Scan for the cell matching the given text and deliver its (x, y) coordinate at center. 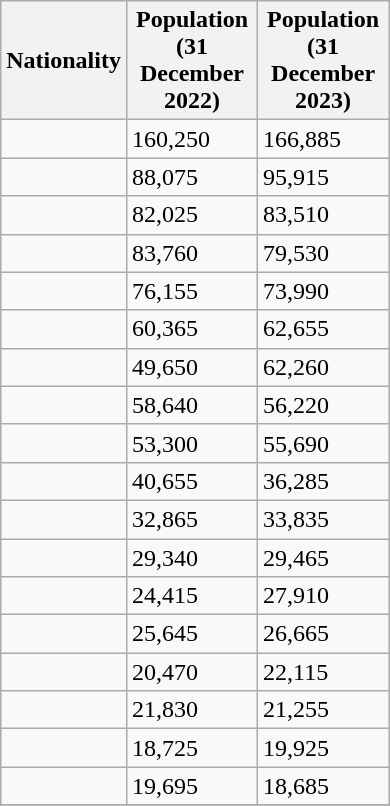
21,830 (192, 710)
24,415 (192, 596)
79,530 (324, 253)
22,115 (324, 672)
53,300 (192, 443)
32,865 (192, 519)
40,655 (192, 481)
73,990 (324, 291)
19,695 (192, 786)
33,835 (324, 519)
76,155 (192, 291)
166,885 (324, 139)
83,510 (324, 215)
25,645 (192, 634)
18,725 (192, 748)
27,910 (324, 596)
58,640 (192, 405)
95,915 (324, 177)
Nationality (64, 60)
49,650 (192, 367)
160,250 (192, 139)
29,465 (324, 557)
Population (31 December 2022) (192, 60)
20,470 (192, 672)
29,340 (192, 557)
18,685 (324, 786)
21,255 (324, 710)
Population (31 December 2023) (324, 60)
55,690 (324, 443)
62,655 (324, 329)
36,285 (324, 481)
83,760 (192, 253)
82,025 (192, 215)
88,075 (192, 177)
56,220 (324, 405)
62,260 (324, 367)
19,925 (324, 748)
26,665 (324, 634)
60,365 (192, 329)
